Provide the (X, Y) coordinate of the cell's center where the given text is located.  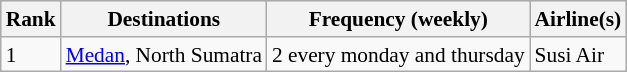
Rank (31, 19)
Airline(s) (578, 19)
Destinations (164, 19)
Frequency (weekly) (398, 19)
